From the cell containing the given text, extract its center point as [X, Y] coordinate. 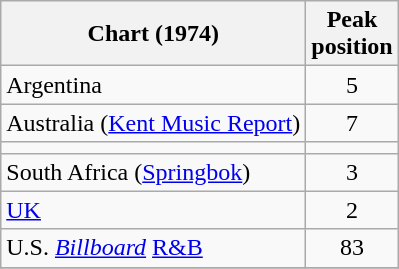
South Africa (Springbok) [154, 172]
Chart (1974) [154, 34]
83 [352, 248]
UK [154, 210]
3 [352, 172]
Argentina [154, 85]
2 [352, 210]
Australia (Kent Music Report) [154, 123]
U.S. Billboard R&B [154, 248]
7 [352, 123]
5 [352, 85]
Peakposition [352, 34]
